For the text-containing cell, return its midpoint in [X, Y] coordinate format. 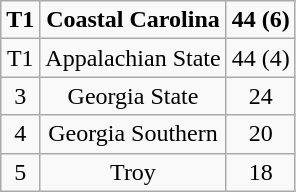
24 [260, 96]
Georgia Southern [133, 134]
3 [20, 96]
44 (4) [260, 58]
20 [260, 134]
Georgia State [133, 96]
Coastal Carolina [133, 20]
Troy [133, 172]
18 [260, 172]
Appalachian State [133, 58]
4 [20, 134]
44 (6) [260, 20]
5 [20, 172]
